Detect which cell encompasses the target text, then output its (x, y) center coordinate. 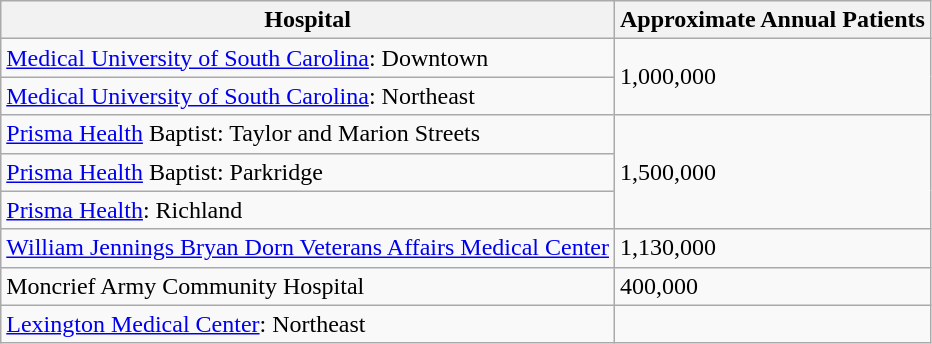
Approximate Annual Patients (772, 20)
1,000,000 (772, 77)
Prisma Health Baptist: Taylor and Marion Streets (308, 134)
Moncrief Army Community Hospital (308, 286)
Medical University of South Carolina: Downtown (308, 58)
Lexington Medical Center: Northeast (308, 324)
William Jennings Bryan Dorn Veterans Affairs Medical Center (308, 248)
Prisma Health: Richland (308, 210)
1,500,000 (772, 172)
Hospital (308, 20)
Medical University of South Carolina: Northeast (308, 96)
1,130,000 (772, 248)
Prisma Health Baptist: Parkridge (308, 172)
400,000 (772, 286)
